Determine the (X, Y) coordinate at the center of the cell enclosing the given text.  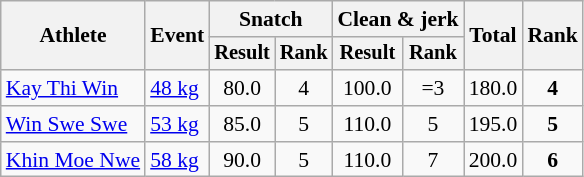
80.0 (242, 88)
180.0 (494, 88)
=3 (432, 88)
Clean & jerk (398, 19)
110.0 (367, 124)
Event (177, 36)
53 kg (177, 124)
195.0 (494, 124)
100.0 (367, 88)
Athlete (73, 36)
Kay Thi Win (73, 88)
Snatch (270, 19)
85.0 (242, 124)
48 kg (177, 88)
Win Swe Swe (73, 124)
Total (494, 36)
